Return [X, Y] of the center of cell containing provided text 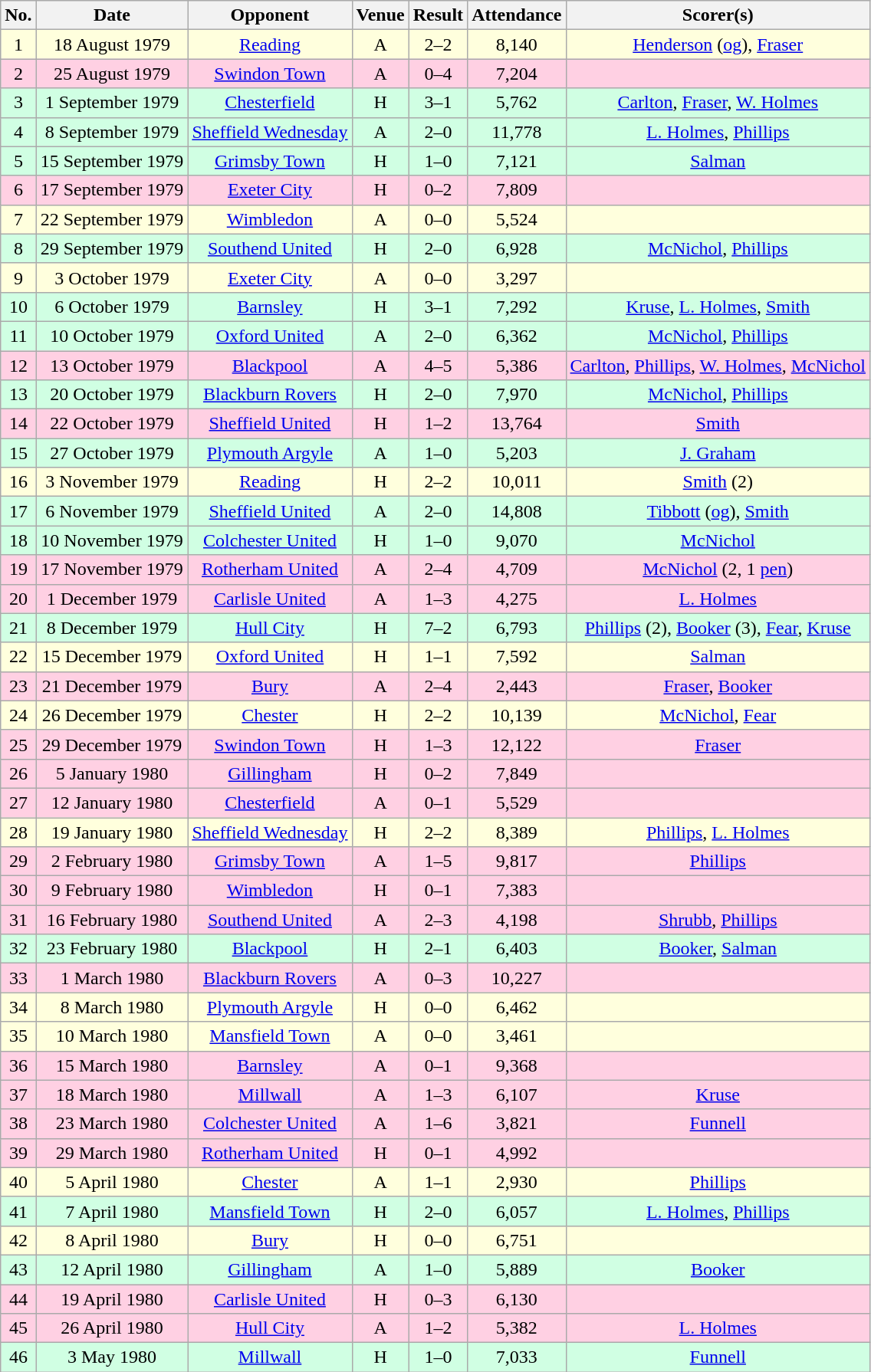
1 [18, 44]
9,070 [517, 540]
6,793 [517, 628]
23 [18, 686]
42 [18, 1240]
5,382 [517, 1328]
1 December 1979 [112, 599]
38 [18, 1124]
No. [18, 15]
5,529 [517, 803]
8,389 [517, 832]
13,764 [517, 424]
25 August 1979 [112, 74]
10 November 1979 [112, 540]
18 March 1980 [112, 1095]
10 October 1979 [112, 336]
5 April 1980 [112, 1182]
5,762 [517, 103]
0–4 [438, 74]
22 October 1979 [112, 424]
27 [18, 803]
Booker [718, 1269]
7–2 [438, 628]
4,275 [517, 599]
5,386 [517, 366]
5 [18, 161]
12 [18, 366]
Carlton, Fraser, W. Holmes [718, 103]
5,203 [517, 453]
33 [18, 978]
McNichol, Fear [718, 715]
31 [18, 920]
6 [18, 190]
7,970 [517, 395]
22 September 1979 [112, 219]
29 December 1979 [112, 744]
23 February 1980 [112, 949]
Carlton, Phillips, W. Holmes, McNichol [718, 366]
3 November 1979 [112, 482]
Henderson (og), Fraser [718, 44]
17 September 1979 [112, 190]
12 January 1980 [112, 803]
19 [18, 569]
J. Graham [718, 453]
20 [18, 599]
26 [18, 773]
10 March 1980 [112, 1036]
6,057 [517, 1211]
4,992 [517, 1153]
Phillips, L. Holmes [718, 832]
7,383 [517, 891]
1–5 [438, 862]
3 [18, 103]
6,362 [517, 336]
3,821 [517, 1124]
7,204 [517, 74]
30 [18, 891]
16 February 1980 [112, 920]
39 [18, 1153]
5,889 [517, 1269]
7 April 1980 [112, 1211]
6 November 1979 [112, 511]
Opponent [270, 15]
2,443 [517, 686]
1 March 1980 [112, 978]
29 [18, 862]
McNichol [718, 540]
Booker, Salman [718, 949]
2–3 [438, 920]
26 December 1979 [112, 715]
13 October 1979 [112, 366]
Kruse, L. Holmes, Smith [718, 307]
45 [18, 1328]
34 [18, 1007]
Kruse [718, 1095]
10,011 [517, 482]
9 [18, 277]
21 [18, 628]
21 December 1979 [112, 686]
Date [112, 15]
20 October 1979 [112, 395]
8 September 1979 [112, 132]
12 April 1980 [112, 1269]
10,139 [517, 715]
6,751 [517, 1240]
6,462 [517, 1007]
Phillips (2), Booker (3), Fear, Kruse [718, 628]
Tibbott (og), Smith [718, 511]
18 [18, 540]
13 [18, 395]
14,808 [517, 511]
2–1 [438, 949]
10,227 [517, 978]
9 February 1980 [112, 891]
27 October 1979 [112, 453]
8 [18, 248]
Scorer(s) [718, 15]
14 [18, 424]
2,930 [517, 1182]
35 [18, 1036]
7 [18, 219]
46 [18, 1357]
24 [18, 715]
8 December 1979 [112, 628]
15 [18, 453]
5 January 1980 [112, 773]
McNichol (2, 1 pen) [718, 569]
8 April 1980 [112, 1240]
Fraser [718, 744]
7,121 [517, 161]
10 [18, 307]
19 January 1980 [112, 832]
36 [18, 1065]
6 October 1979 [112, 307]
Result [438, 15]
17 November 1979 [112, 569]
37 [18, 1095]
15 March 1980 [112, 1065]
4,709 [517, 569]
7,809 [517, 190]
3,461 [517, 1036]
44 [18, 1299]
18 August 1979 [112, 44]
7,292 [517, 307]
1 September 1979 [112, 103]
6,403 [517, 949]
2 [18, 74]
7,592 [517, 657]
7,849 [517, 773]
15 December 1979 [112, 657]
3 October 1979 [112, 277]
3 May 1980 [112, 1357]
11,778 [517, 132]
40 [18, 1182]
Shrubb, Phillips [718, 920]
Fraser, Booker [718, 686]
41 [18, 1211]
22 [18, 657]
25 [18, 744]
15 September 1979 [112, 161]
6,107 [517, 1095]
11 [18, 336]
32 [18, 949]
12,122 [517, 744]
16 [18, 482]
6,928 [517, 248]
4 [18, 132]
43 [18, 1269]
8 March 1980 [112, 1007]
4,198 [517, 920]
29 March 1980 [112, 1153]
Venue [380, 15]
19 April 1980 [112, 1299]
2 February 1980 [112, 862]
3,297 [517, 277]
Smith (2) [718, 482]
26 April 1980 [112, 1328]
29 September 1979 [112, 248]
6,130 [517, 1299]
5,524 [517, 219]
9,368 [517, 1065]
8,140 [517, 44]
17 [18, 511]
1–6 [438, 1124]
4–5 [438, 366]
23 March 1980 [112, 1124]
7,033 [517, 1357]
9,817 [517, 862]
Smith [718, 424]
Attendance [517, 15]
28 [18, 832]
